Locate the cell with the specified text and output its [x, y] center coordinate. 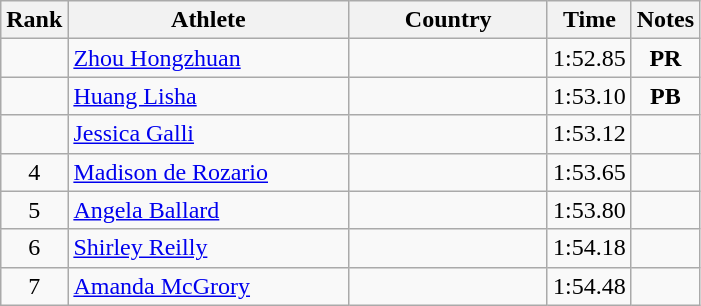
Athlete [208, 20]
Madison de Rozario [208, 172]
1:53.80 [589, 210]
Time [589, 20]
Jessica Galli [208, 134]
PB [665, 96]
1:53.12 [589, 134]
1:53.65 [589, 172]
1:54.48 [589, 286]
Zhou Hongzhuan [208, 58]
5 [34, 210]
Rank [34, 20]
Amanda McGrory [208, 286]
PR [665, 58]
4 [34, 172]
Country [448, 20]
Angela Ballard [208, 210]
1:52.85 [589, 58]
1:53.10 [589, 96]
6 [34, 248]
7 [34, 286]
Huang Lisha [208, 96]
Notes [665, 20]
1:54.18 [589, 248]
Shirley Reilly [208, 248]
